From the cell containing the given text, extract its center point as (X, Y) coordinate. 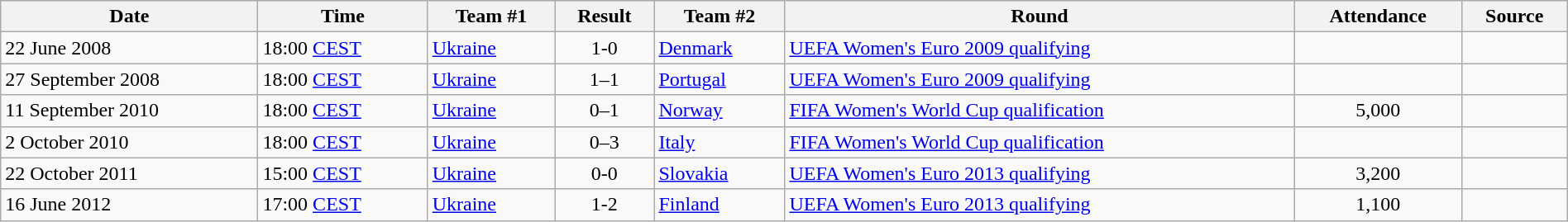
1,100 (1378, 205)
15:00 CEST (342, 173)
Denmark (719, 48)
Round (1040, 17)
17:00 CEST (342, 205)
Portugal (719, 79)
2 October 2010 (129, 142)
5,000 (1378, 111)
Date (129, 17)
3,200 (1378, 173)
1–1 (605, 79)
0-0 (605, 173)
Result (605, 17)
Slovakia (719, 173)
22 October 2011 (129, 173)
11 September 2010 (129, 111)
Italy (719, 142)
16 June 2012 (129, 205)
0–3 (605, 142)
Norway (719, 111)
Time (342, 17)
27 September 2008 (129, 79)
1-0 (605, 48)
1-2 (605, 205)
0–1 (605, 111)
22 June 2008 (129, 48)
Finland (719, 205)
Team #1 (491, 17)
Source (1514, 17)
Attendance (1378, 17)
Team #2 (719, 17)
